Identify which cell holds the provided text, then report its (X, Y) central coordinate. 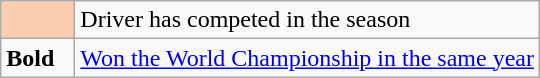
Driver has competed in the season (308, 20)
Won the World Championship in the same year (308, 58)
Bold (38, 58)
